Scan for the cell matching the given text and deliver its (x, y) coordinate at center. 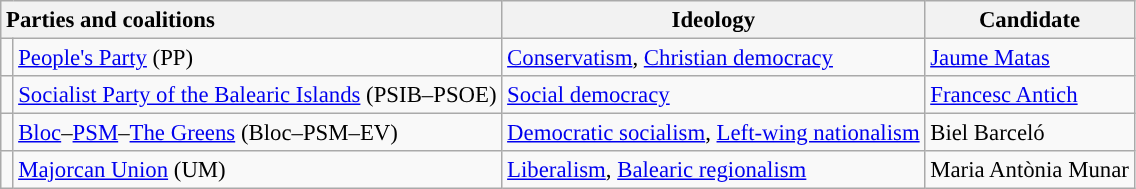
Majorcan Union (UM) (258, 170)
Ideology (714, 20)
Liberalism, Balearic regionalism (714, 170)
Parties and coalitions (252, 20)
Social democracy (714, 95)
Socialist Party of the Balearic Islands (PSIB–PSOE) (258, 95)
Democratic socialism, Left-wing nationalism (714, 133)
Jaume Matas (1030, 58)
Bloc–PSM–The Greens (Bloc–PSM–EV) (258, 133)
Biel Barceló (1030, 133)
Conservatism, Christian democracy (714, 58)
Candidate (1030, 20)
Francesc Antich (1030, 95)
People's Party (PP) (258, 58)
Maria Antònia Munar (1030, 170)
